Capture the cell that displays the provided text and extract its (X, Y) central coordinate. 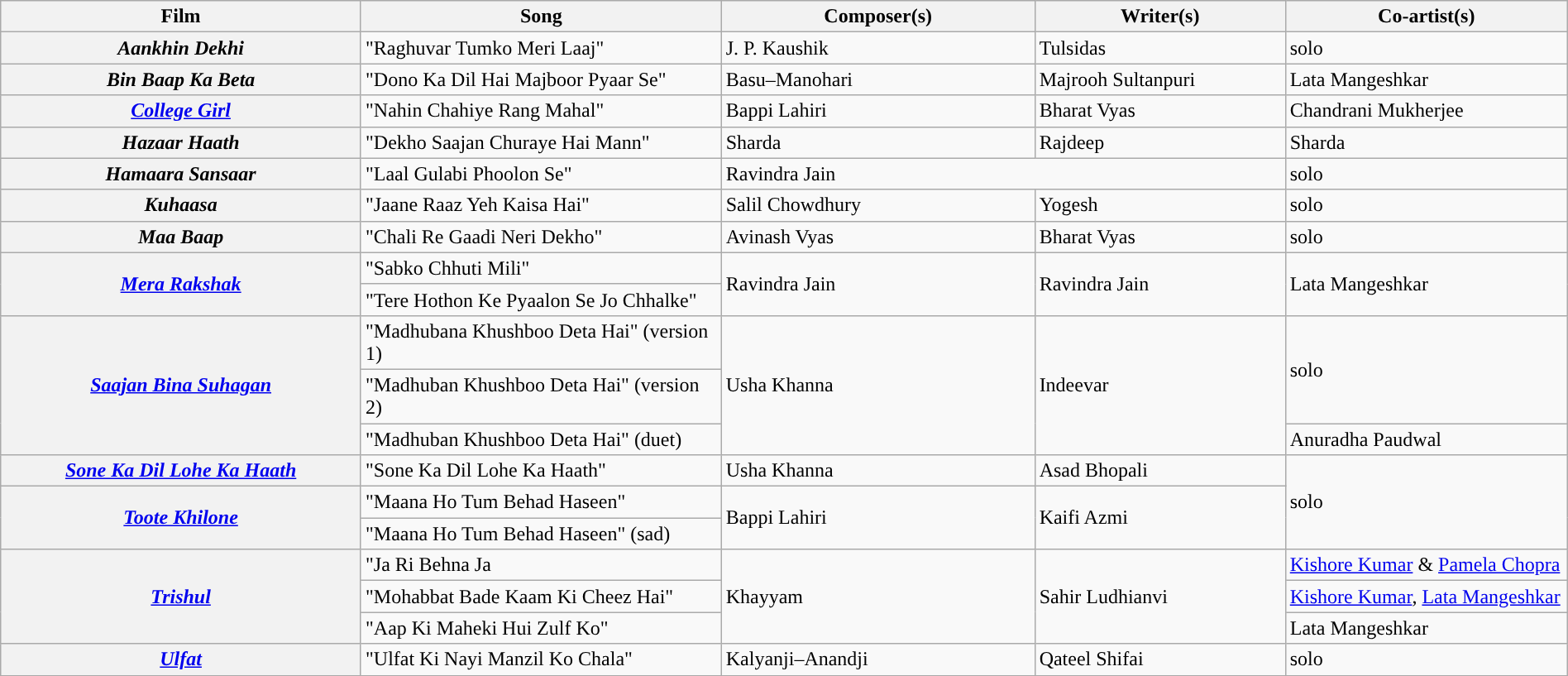
"Ja Ri Behna Ja (541, 565)
Maa Baap (181, 237)
"Laal Gulabi Phoolon Se" (541, 174)
Kishore Kumar & Pamela Chopra (1426, 565)
Tulsidas (1159, 48)
Hazaar Haath (181, 142)
"Jaane Raaz Yeh Kaisa Hai" (541, 205)
Basu–Manohari (878, 79)
"Tere Hothon Ke Pyaalon Se Jo Chhalke" (541, 300)
Toote Khilone (181, 518)
College Girl (181, 111)
Kaifi Azmi (1159, 518)
Salil Chowdhury (878, 205)
Yogesh (1159, 205)
Rajdeep (1159, 142)
Trishul (181, 597)
Khayyam (878, 597)
"Nahin Chahiye Rang Mahal" (541, 111)
"Maana Ho Tum Behad Haseen" (sad) (541, 534)
"Chali Re Gaadi Neri Dekho" (541, 237)
Asad Bhopali (1159, 471)
Sone Ka Dil Lohe Ka Haath (181, 471)
"Madhubana Khushboo Deta Hai" (version 1) (541, 343)
Film (181, 17)
"Maana Ho Tum Behad Haseen" (541, 502)
Qateel Shifai (1159, 659)
"Dono Ka Dil Hai Majboor Pyaar Se" (541, 79)
Ulfat (181, 659)
Writer(s) (1159, 17)
Kuhaasa (181, 205)
Co-artist(s) (1426, 17)
J. P. Kaushik (878, 48)
"Madhuban Khushboo Deta Hai" (version 2) (541, 396)
Saajan Bina Suhagan (181, 385)
Bin Baap Ka Beta (181, 79)
Mera Rakshak (181, 284)
"Ulfat Ki Nayi Manzil Ko Chala" (541, 659)
"Raghuvar Tumko Meri Laaj" (541, 48)
Sahir Ludhianvi (1159, 597)
Anuradha Paudwal (1426, 439)
Kishore Kumar, Lata Mangeshkar (1426, 597)
Composer(s) (878, 17)
"Sone Ka Dil Lohe Ka Haath" (541, 471)
"Sabko Chhuti Mili" (541, 268)
"Aap Ki Maheki Hui Zulf Ko" (541, 628)
Majrooh Sultanpuri (1159, 79)
Indeevar (1159, 385)
Kalyanji–Anandji (878, 659)
"Madhuban Khushboo Deta Hai" (duet) (541, 439)
"Mohabbat Bade Kaam Ki Cheez Hai" (541, 597)
Avinash Vyas (878, 237)
Song (541, 17)
Aankhin Dekhi (181, 48)
Chandrani Mukherjee (1426, 111)
"Dekho Saajan Churaye Hai Mann" (541, 142)
Hamaara Sansaar (181, 174)
